Return [X, Y] of the center of cell containing provided text 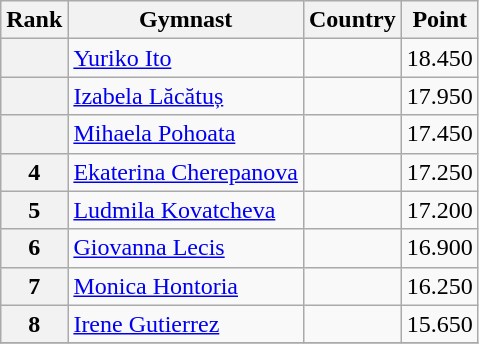
Yuriko Ito [186, 58]
Rank [34, 20]
Country [352, 20]
4 [34, 172]
18.450 [440, 58]
Irene Gutierrez [186, 324]
17.200 [440, 210]
7 [34, 286]
8 [34, 324]
15.650 [440, 324]
Point [440, 20]
Izabela Lăcătuș [186, 96]
17.250 [440, 172]
6 [34, 248]
Gymnast [186, 20]
Giovanna Lecis [186, 248]
16.900 [440, 248]
Mihaela Pohoata [186, 134]
17.950 [440, 96]
17.450 [440, 134]
16.250 [440, 286]
Ludmila Kovatcheva [186, 210]
5 [34, 210]
Monica Hontoria [186, 286]
Ekaterina Cherepanova [186, 172]
